Return [x, y] of the center of cell containing provided text 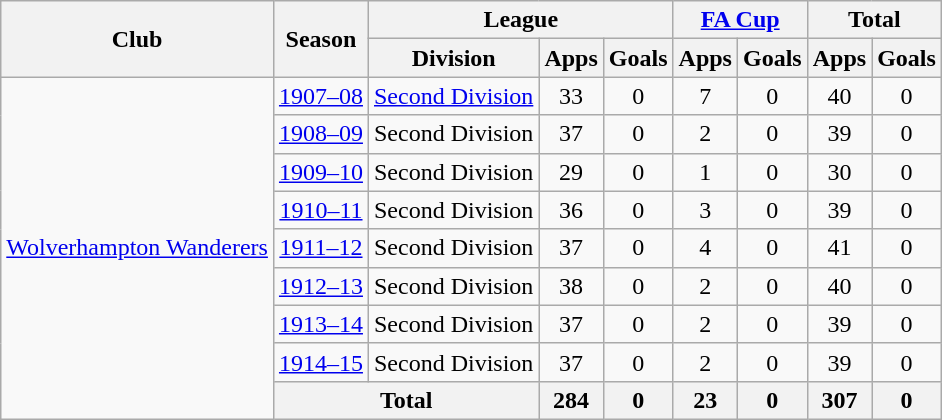
29 [571, 172]
38 [571, 286]
1909–10 [320, 172]
Club [138, 39]
23 [705, 400]
33 [571, 96]
Wolverhampton Wanderers [138, 248]
41 [839, 248]
Season [320, 39]
284 [571, 400]
4 [705, 248]
36 [571, 210]
7 [705, 96]
1914–15 [320, 362]
FA Cup [740, 20]
1912–13 [320, 286]
1 [705, 172]
30 [839, 172]
1911–12 [320, 248]
1908–09 [320, 134]
1907–08 [320, 96]
3 [705, 210]
1913–14 [320, 324]
Division [453, 58]
1910–11 [320, 210]
307 [839, 400]
League [520, 20]
